Output the [X, Y] coordinate of the center of the cell containing the given text.  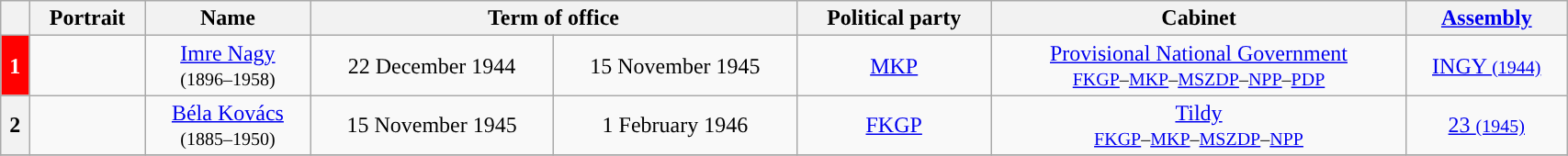
FKGP [894, 125]
Provisional National GovernmentFKGP–MKP–MSZDP–NPP–PDP [1199, 66]
22 December 1944 [432, 66]
Term of office [554, 18]
Portrait [87, 18]
INGY (1944) [1486, 66]
TildyFKGP–MKP–MSZDP–NPP [1199, 125]
1 February 1946 [674, 125]
23 (1945) [1486, 125]
Imre Nagy(1896–1958) [228, 66]
MKP [894, 66]
Assembly [1486, 18]
Name [228, 18]
Béla Kovács(1885–1950) [228, 125]
2 [15, 125]
Political party [894, 18]
1 [15, 66]
Cabinet [1199, 18]
